Return the [X, Y] coordinate for the center point of the cell that contains the specified text.  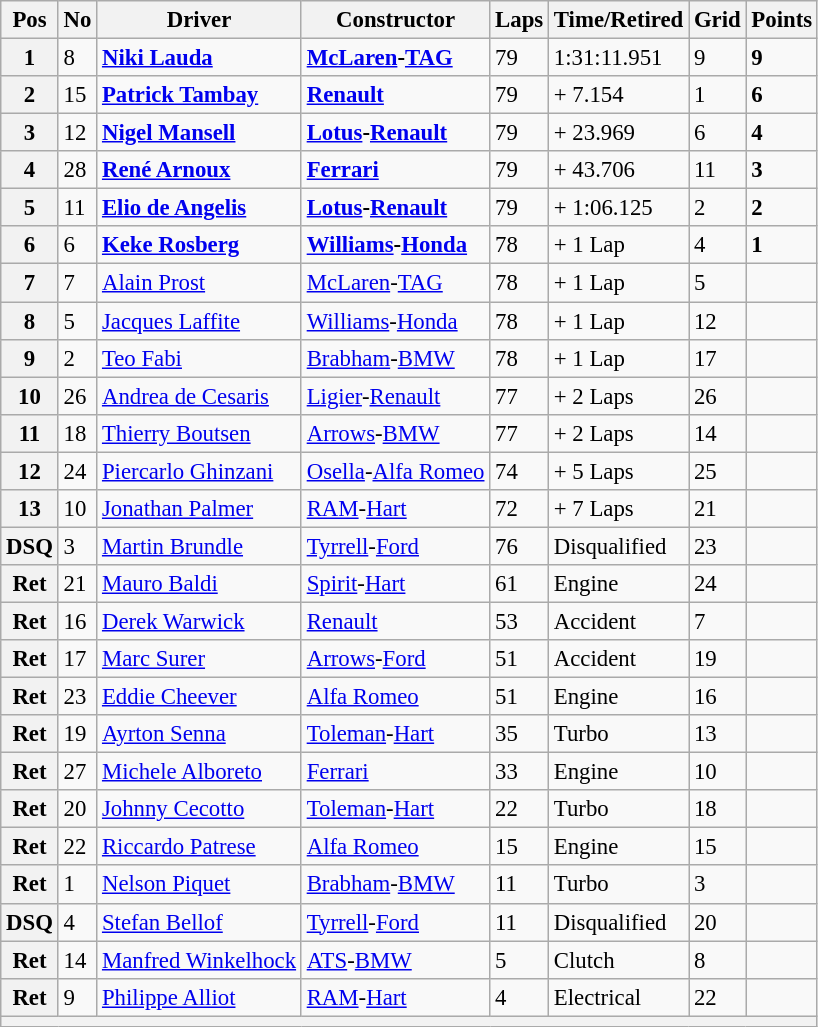
Ligier-Renault [395, 396]
74 [520, 471]
Alain Prost [200, 283]
+ 1:06.125 [619, 208]
72 [520, 509]
Mauro Baldi [200, 584]
Johnny Cecotto [200, 809]
Philippe Alliot [200, 997]
25 [718, 471]
René Arnoux [200, 170]
Constructor [395, 20]
Teo Fabi [200, 358]
61 [520, 584]
Clutch [619, 960]
No [77, 20]
Keke Rosberg [200, 245]
ATS-BMW [395, 960]
Patrick Tambay [200, 95]
+ 5 Laps [619, 471]
Laps [520, 20]
Jonathan Palmer [200, 509]
Nelson Piquet [200, 885]
Osella-Alfa Romeo [395, 471]
Eddie Cheever [200, 697]
27 [77, 772]
Derek Warwick [200, 621]
Arrows-BMW [395, 433]
Manfred Winkelhock [200, 960]
+ 7.154 [619, 95]
Thierry Boutsen [200, 433]
33 [520, 772]
Jacques Laffite [200, 321]
Marc Surer [200, 659]
Pos [30, 20]
76 [520, 546]
Driver [200, 20]
Niki Lauda [200, 58]
Electrical [619, 997]
Nigel Mansell [200, 133]
35 [520, 734]
Andrea de Cesaris [200, 396]
1:31:11.951 [619, 58]
Piercarlo Ghinzani [200, 471]
Michele Alboreto [200, 772]
+ 43.706 [619, 170]
Grid [718, 20]
Elio de Angelis [200, 208]
53 [520, 621]
Spirit-Hart [395, 584]
Martin Brundle [200, 546]
+ 7 Laps [619, 509]
Time/Retired [619, 20]
Points [782, 20]
Arrows-Ford [395, 659]
Stefan Bellof [200, 922]
Riccardo Patrese [200, 847]
28 [77, 170]
Ayrton Senna [200, 734]
+ 23.969 [619, 133]
